Capture the cell that displays the provided text and extract its [x, y] central coordinate. 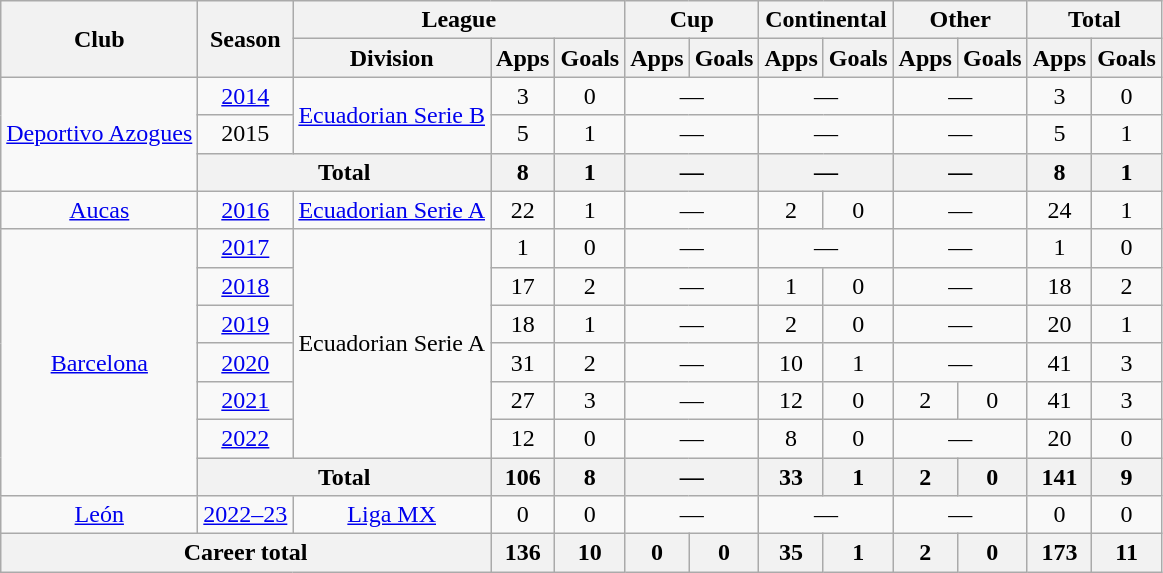
2022 [246, 438]
2016 [246, 210]
24 [1059, 210]
27 [523, 400]
141 [1059, 477]
Aucas [100, 210]
22 [523, 210]
Club [100, 39]
11 [1127, 553]
2015 [246, 134]
2019 [246, 324]
2017 [246, 248]
2022–23 [246, 515]
Cup [692, 20]
Other [960, 20]
Liga MX [392, 515]
Deportivo Azogues [100, 134]
17 [523, 286]
31 [523, 362]
2021 [246, 400]
2014 [246, 96]
Season [246, 39]
9 [1127, 477]
Career total [246, 553]
106 [523, 477]
35 [791, 553]
Ecuadorian Serie B [392, 115]
136 [523, 553]
2020 [246, 362]
León [100, 515]
League [459, 20]
Barcelona [100, 362]
33 [791, 477]
173 [1059, 553]
Continental [826, 20]
Division [392, 58]
2018 [246, 286]
